Return the [X, Y] coordinate for the center point of the cell that contains the specified text.  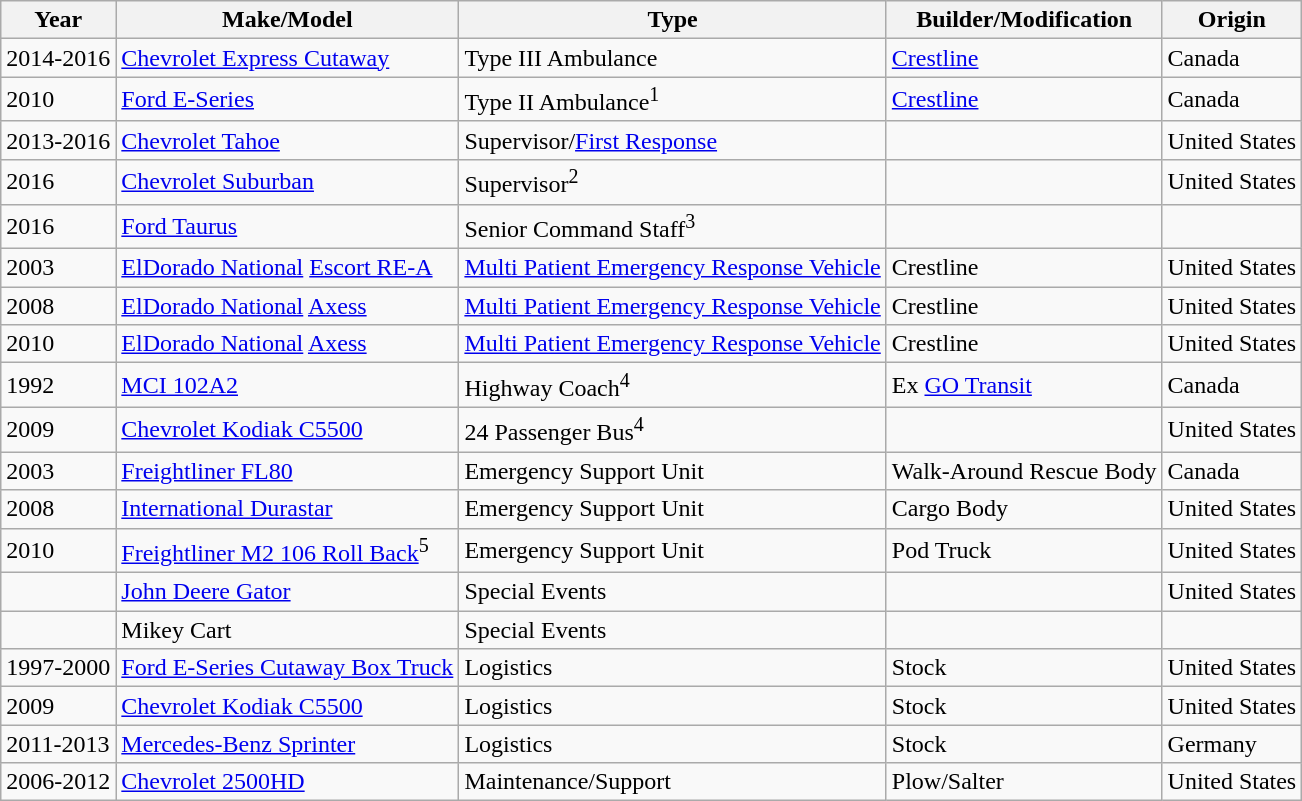
Make/Model [288, 20]
Ford E-Series Cutaway Box Truck [288, 668]
Type II Ambulance1 [672, 100]
24 Passenger Bus4 [672, 430]
Germany [1232, 744]
2013-2016 [58, 140]
Supervisor/First Response [672, 140]
1992 [58, 386]
MCI 102A2 [288, 386]
Builder/Modification [1024, 20]
Type [672, 20]
Supervisor2 [672, 182]
Cargo Body [1024, 509]
Freightliner FL80 [288, 471]
Ford Taurus [288, 226]
Chevrolet Suburban [288, 182]
Senior Command Staff3 [672, 226]
ElDorado National Escort RE-A [288, 268]
Plow/Salter [1024, 782]
Type III Ambulance [672, 58]
Chevrolet 2500HD [288, 782]
John Deere Gator [288, 592]
1997-2000 [58, 668]
2011-2013 [58, 744]
Highway Coach4 [672, 386]
Mikey Cart [288, 630]
Mercedes-Benz Sprinter [288, 744]
Maintenance/Support [672, 782]
Ford E-Series [288, 100]
Year [58, 20]
Chevrolet Express Cutaway [288, 58]
Origin [1232, 20]
Chevrolet Tahoe [288, 140]
2006-2012 [58, 782]
Ex GO Transit [1024, 386]
Pod Truck [1024, 550]
2014-2016 [58, 58]
Walk-Around Rescue Body [1024, 471]
International Durastar [288, 509]
Freightliner M2 106 Roll Back5 [288, 550]
